Return the (X, Y) coordinate for the center point of the cell that contains the specified text.  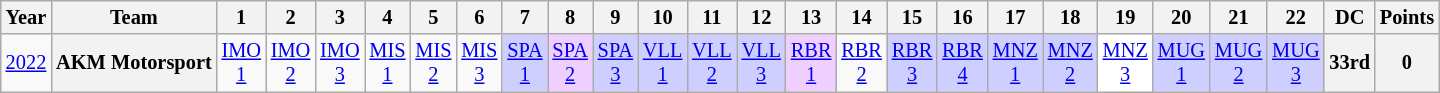
MNZ2 (1070, 63)
IMO2 (290, 63)
MIS2 (433, 63)
SPA1 (524, 63)
MNZ3 (1126, 63)
AKM Motorsport (134, 63)
4 (387, 17)
9 (616, 17)
7 (524, 17)
21 (1238, 17)
VLL2 (712, 63)
19 (1126, 17)
IMO1 (242, 63)
2 (290, 17)
33rd (1349, 63)
Team (134, 17)
SPA2 (570, 63)
IMO3 (340, 63)
MIS3 (479, 63)
14 (861, 17)
1 (242, 17)
20 (1182, 17)
15 (912, 17)
3 (340, 17)
MNZ1 (1016, 63)
MUG3 (1296, 63)
17 (1016, 17)
DC (1349, 17)
Points (1407, 17)
RBR4 (962, 63)
8 (570, 17)
10 (662, 17)
18 (1070, 17)
2022 (26, 63)
RBR2 (861, 63)
MUG2 (1238, 63)
VLL1 (662, 63)
RBR3 (912, 63)
Year (26, 17)
6 (479, 17)
MIS1 (387, 63)
11 (712, 17)
22 (1296, 17)
0 (1407, 63)
16 (962, 17)
12 (762, 17)
5 (433, 17)
VLL3 (762, 63)
MUG1 (1182, 63)
SPA3 (616, 63)
RBR1 (811, 63)
13 (811, 17)
